Determine the [X, Y] coordinate at the center of the cell enclosing the given text.  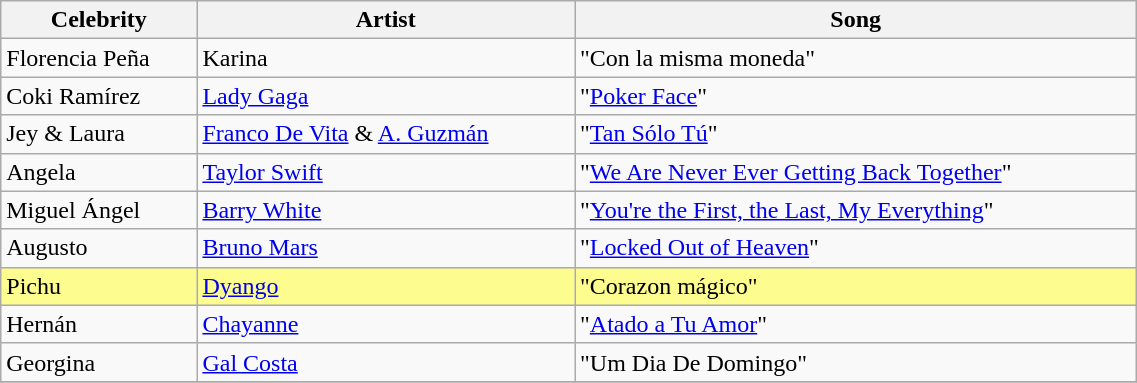
Augusto [99, 248]
Barry White [386, 210]
Miguel Ángel [99, 210]
"Um Dia De Domingo" [855, 362]
"Locked Out of Heaven" [855, 248]
Chayanne [386, 324]
Bruno Mars [386, 248]
Gal Costa [386, 362]
Karina [386, 58]
Jey & Laura [99, 134]
Taylor Swift [386, 172]
Dyango [386, 286]
Celebrity [99, 20]
Georgina [99, 362]
"Poker Face" [855, 96]
Hernán [99, 324]
"Con la misma moneda" [855, 58]
Pichu [99, 286]
Coki Ramírez [99, 96]
Song [855, 20]
Artist [386, 20]
Angela [99, 172]
Lady Gaga [386, 96]
Franco De Vita & A. Guzmán [386, 134]
"Atado a Tu Amor" [855, 324]
Florencia Peña [99, 58]
"You're the First, the Last, My Everything" [855, 210]
"Tan Sólo Tú" [855, 134]
"Corazon mágico" [855, 286]
"We Are Never Ever Getting Back Together" [855, 172]
